Search for the cell housing the specified text and yield its (X, Y) center coordinate. 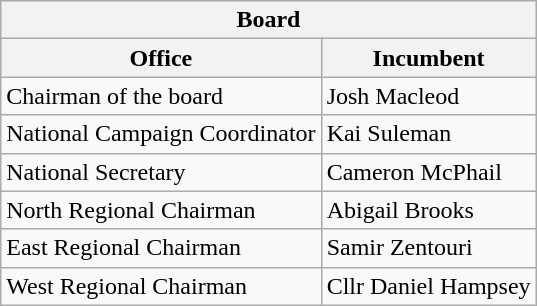
Kai Suleman (428, 134)
National Campaign Coordinator (161, 134)
Josh Macleod (428, 96)
Incumbent (428, 58)
East Regional Chairman (161, 248)
Office (161, 58)
Board (268, 20)
West Regional Chairman (161, 286)
National Secretary (161, 172)
Samir Zentouri (428, 248)
North Regional Chairman (161, 210)
Chairman of the board (161, 96)
Abigail Brooks (428, 210)
Cllr Daniel Hampsey (428, 286)
Cameron McPhail (428, 172)
